Locate the cell with the specified text and output its (X, Y) center coordinate. 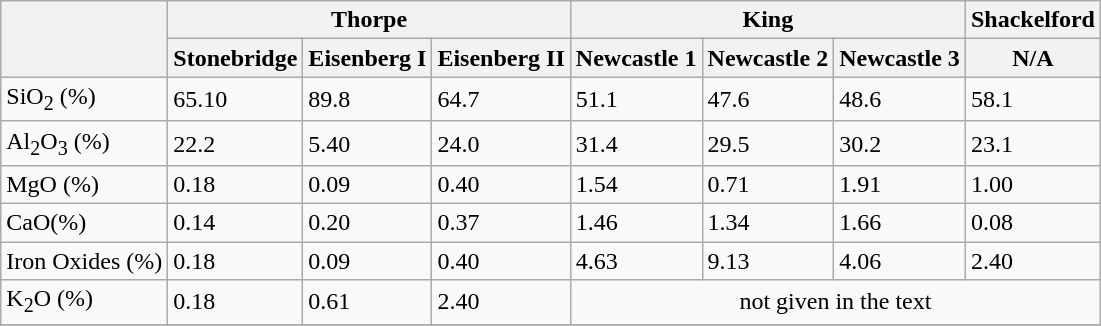
not given in the text (835, 302)
0.61 (368, 302)
King (768, 20)
Newcastle 1 (636, 58)
K2O (%) (84, 302)
1.34 (768, 223)
SiO2 (%) (84, 99)
Eisenberg II (501, 58)
Newcastle 3 (900, 58)
1.00 (1032, 185)
1.66 (900, 223)
48.6 (900, 99)
Iron Oxides (%) (84, 261)
1.46 (636, 223)
Newcastle 2 (768, 58)
22.2 (236, 143)
MgO (%) (84, 185)
47.6 (768, 99)
Eisenberg I (368, 58)
Stonebridge (236, 58)
CaO(%) (84, 223)
5.40 (368, 143)
Al2O3 (%) (84, 143)
Thorpe (370, 20)
0.08 (1032, 223)
89.8 (368, 99)
51.1 (636, 99)
0.37 (501, 223)
0.14 (236, 223)
64.7 (501, 99)
4.06 (900, 261)
58.1 (1032, 99)
Shackelford (1032, 20)
31.4 (636, 143)
9.13 (768, 261)
1.54 (636, 185)
29.5 (768, 143)
0.20 (368, 223)
30.2 (900, 143)
24.0 (501, 143)
4.63 (636, 261)
23.1 (1032, 143)
1.91 (900, 185)
N/A (1032, 58)
0.71 (768, 185)
65.10 (236, 99)
